Provide the [x, y] coordinate of the cell's center where the given text is located.  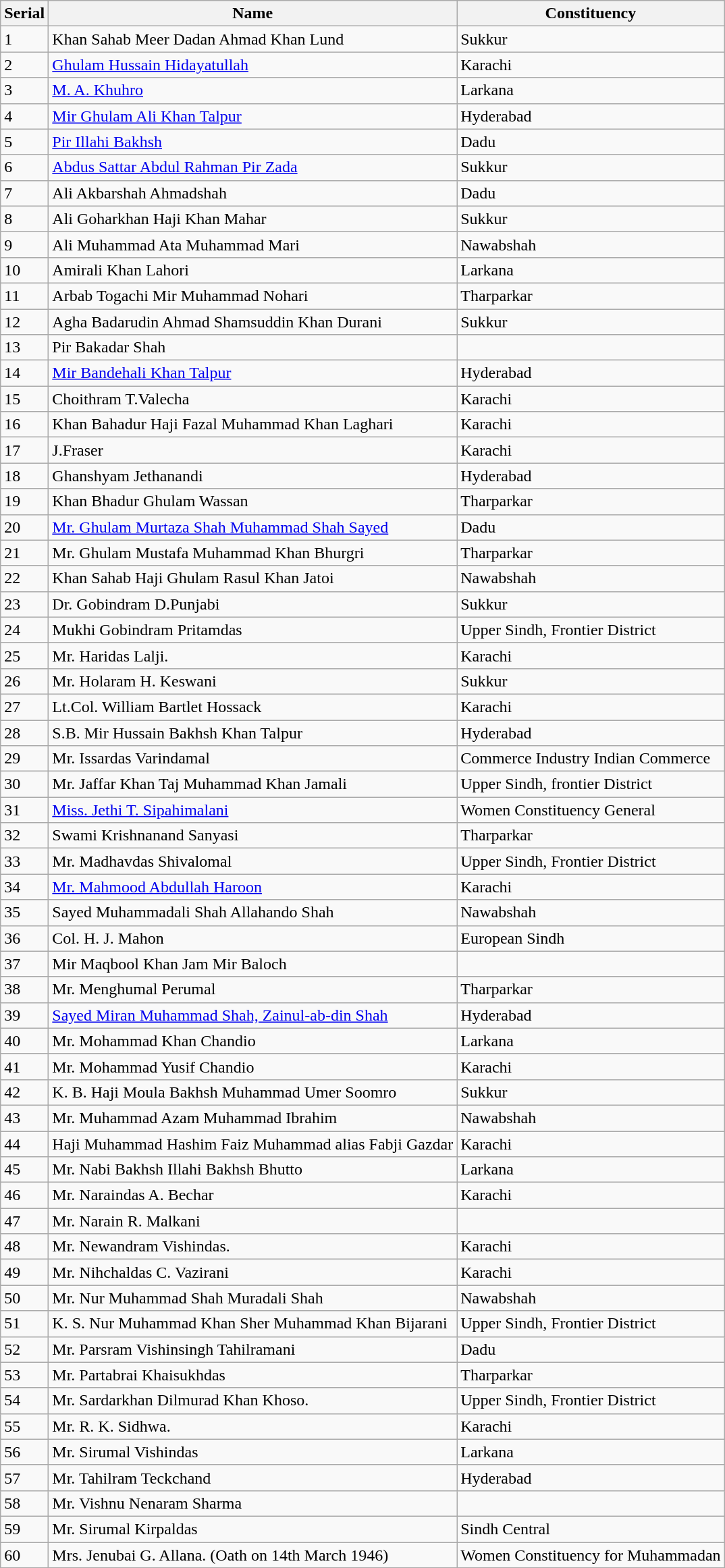
Name [252, 13]
K. S. Nur Muhammad Khan Sher Muhammad Khan Bijarani [252, 1324]
40 [24, 1041]
Abdus Sattar Abdul Rahman Pir Zada [252, 167]
59 [24, 1529]
Mr. Haridas Lalji. [252, 655]
K. B. Haji Moula Bakhsh Muhammad Umer Soomro [252, 1092]
S.B. Mir Hussain Bakhsh Khan Talpur [252, 732]
Mr. Nabi Bakhsh Illahi Bakhsh Bhutto [252, 1170]
Mr. Ghulam Murtaza Shah Muhammad Shah Sayed [252, 527]
Choithram T.Valecha [252, 399]
4 [24, 116]
1 [24, 39]
8 [24, 219]
33 [24, 861]
11 [24, 296]
Mr. Parsram Vishinsingh Tahilramani [252, 1349]
12 [24, 322]
Mr. Tahilram Teckchand [252, 1478]
Mr. Holaram H. Keswani [252, 681]
48 [24, 1247]
Mr. Nur Muhammad Shah Muradali Shah [252, 1298]
Mr. Menghumal Perumal [252, 990]
J.Fraser [252, 450]
Mr. Muhammad Azam Muhammad Ibrahim [252, 1118]
22 [24, 578]
34 [24, 887]
Commerce Industry Indian Commerce [591, 759]
Women Constituency General [591, 810]
Mr. Madhavdas Shivalomal [252, 861]
35 [24, 913]
Upper Sindh, frontier District [591, 784]
45 [24, 1170]
Swami Krishnanand Sanyasi [252, 836]
31 [24, 810]
43 [24, 1118]
21 [24, 553]
Ali Muhammad Ata Muhammad Mari [252, 244]
7 [24, 193]
60 [24, 1555]
57 [24, 1478]
44 [24, 1144]
55 [24, 1426]
M. A. Khuhro [252, 90]
Mr. Sirumal Kirpaldas [252, 1529]
Sayed Miran Muhammad Shah, Zainul-ab-din Shah [252, 1015]
58 [24, 1503]
54 [24, 1401]
Mr. Mohammad Khan Chandio [252, 1041]
Mr. Partabrai Khaisukhdas [252, 1375]
Mrs. Jenubai G. Allana. (Oath on 14th March 1946) [252, 1555]
Sayed Muhammadali Shah Allahando Shah [252, 913]
Mr. Mahmood Abdullah Haroon [252, 887]
2 [24, 65]
23 [24, 604]
Mir Ghulam Ali Khan Talpur [252, 116]
European Sindh [591, 938]
56 [24, 1452]
Pir Bakadar Shah [252, 348]
Pir Illahi Bakhsh [252, 142]
53 [24, 1375]
19 [24, 502]
52 [24, 1349]
26 [24, 681]
Women Constituency for Muhammadan [591, 1555]
Constituency [591, 13]
51 [24, 1324]
Arbab Togachi Mir Muhammad Nohari [252, 296]
15 [24, 399]
Mr. Sirumal Vishindas [252, 1452]
Mir Maqbool Khan Jam Mir Baloch [252, 964]
24 [24, 630]
Ghanshyam Jethanandi [252, 476]
49 [24, 1272]
36 [24, 938]
30 [24, 784]
Mr. R. K. Sidhwa. [252, 1426]
16 [24, 425]
Khan Sahab Meer Dadan Ahmad Khan Lund [252, 39]
Lt.Col. William Bartlet Hossack [252, 707]
Sindh Central [591, 1529]
Khan Bhadur Ghulam Wassan [252, 502]
Ghulam Hussain Hidayatullah [252, 65]
Col. H. J. Mahon [252, 938]
Mr. Ghulam Mustafa Muhammad Khan Bhurgri [252, 553]
Mr. Narain R. Malkani [252, 1221]
46 [24, 1195]
6 [24, 167]
Haji Muhammad Hashim Faiz Muhammad alias Fabji Gazdar [252, 1144]
9 [24, 244]
Mr. Jaffar Khan Taj Muhammad Khan Jamali [252, 784]
Agha Badarudin Ahmad Shamsuddin Khan Durani [252, 322]
18 [24, 476]
Ali Goharkhan Haji Khan Mahar [252, 219]
Mr. Nihchaldas C. Vazirani [252, 1272]
Mr. Mohammad Yusif Chandio [252, 1066]
28 [24, 732]
32 [24, 836]
Serial [24, 13]
27 [24, 707]
Mr. Naraindas A. Bechar [252, 1195]
Mr. Sardarkhan Dilmurad Khan Khoso. [252, 1401]
Khan Sahab Haji Ghulam Rasul Khan Jatoi [252, 578]
38 [24, 990]
5 [24, 142]
37 [24, 964]
Amirali Khan Lahori [252, 270]
47 [24, 1221]
Mir Bandehali Khan Talpur [252, 373]
Mr. Issardas Varindamal [252, 759]
Mukhi Gobindram Pritamdas [252, 630]
20 [24, 527]
Miss. Jethi T. Sipahimalani [252, 810]
3 [24, 90]
14 [24, 373]
39 [24, 1015]
Ali Akbarshah Ahmadshah [252, 193]
50 [24, 1298]
Dr. Gobindram D.Punjabi [252, 604]
13 [24, 348]
10 [24, 270]
Mr. Newandram Vishindas. [252, 1247]
29 [24, 759]
17 [24, 450]
42 [24, 1092]
Mr. Vishnu Nenaram Sharma [252, 1503]
25 [24, 655]
Khan Bahadur Haji Fazal Muhammad Khan Laghari [252, 425]
41 [24, 1066]
